Scan for the cell matching the given text and deliver its (x, y) coordinate at center. 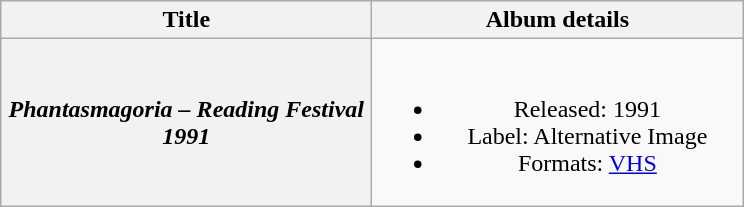
Title (186, 20)
Phantasmagoria – Reading Festival 1991 (186, 122)
Album details (558, 20)
Released: 1991Label: Alternative ImageFormats: VHS (558, 122)
